Identify which cell holds the provided text, then report its (x, y) central coordinate. 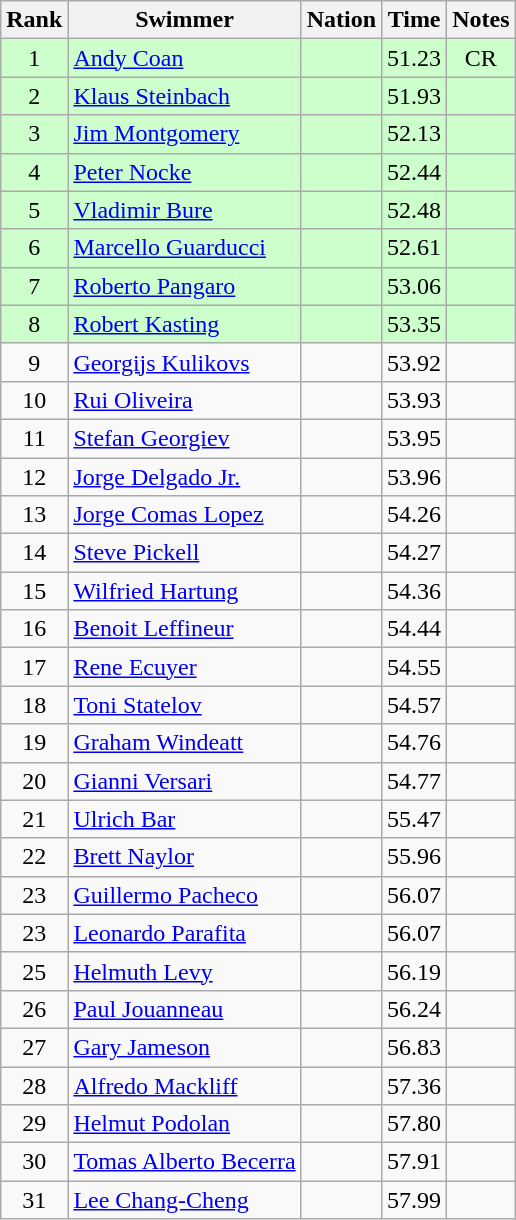
54.36 (414, 591)
56.24 (414, 1009)
Jorge Comas Lopez (184, 515)
Steve Pickell (184, 553)
53.06 (414, 286)
Swimmer (184, 20)
Jim Montgomery (184, 134)
Benoit Leffineur (184, 629)
14 (34, 553)
CR (481, 58)
52.48 (414, 210)
Ulrich Bar (184, 819)
Jorge Delgado Jr. (184, 477)
54.55 (414, 667)
1 (34, 58)
Rene Ecuyer (184, 667)
Tomas Alberto Becerra (184, 1162)
26 (34, 1009)
31 (34, 1200)
53.95 (414, 438)
Stefan Georgiev (184, 438)
53.96 (414, 477)
53.92 (414, 362)
Time (414, 20)
12 (34, 477)
52.61 (414, 248)
Wilfried Hartung (184, 591)
27 (34, 1047)
57.99 (414, 1200)
Leonardo Parafita (184, 933)
Klaus Steinbach (184, 96)
18 (34, 705)
Georgijs Kulikovs (184, 362)
11 (34, 438)
Helmut Podolan (184, 1124)
Robert Kasting (184, 324)
Nation (341, 20)
17 (34, 667)
54.27 (414, 553)
Toni Statelov (184, 705)
10 (34, 400)
Vladimir Bure (184, 210)
16 (34, 629)
52.44 (414, 172)
Paul Jouanneau (184, 1009)
53.35 (414, 324)
54.44 (414, 629)
Notes (481, 20)
Rui Oliveira (184, 400)
13 (34, 515)
2 (34, 96)
54.57 (414, 705)
Graham Windeatt (184, 743)
28 (34, 1085)
54.77 (414, 781)
Gianni Versari (184, 781)
8 (34, 324)
55.96 (414, 857)
Lee Chang-Cheng (184, 1200)
54.26 (414, 515)
Roberto Pangaro (184, 286)
21 (34, 819)
53.93 (414, 400)
57.80 (414, 1124)
51.93 (414, 96)
25 (34, 971)
Peter Nocke (184, 172)
4 (34, 172)
Guillermo Pacheco (184, 895)
Alfredo Mackliff (184, 1085)
51.23 (414, 58)
56.19 (414, 971)
Helmuth Levy (184, 971)
Marcello Guarducci (184, 248)
19 (34, 743)
30 (34, 1162)
54.76 (414, 743)
52.13 (414, 134)
Brett Naylor (184, 857)
56.83 (414, 1047)
3 (34, 134)
55.47 (414, 819)
29 (34, 1124)
57.36 (414, 1085)
Gary Jameson (184, 1047)
57.91 (414, 1162)
Andy Coan (184, 58)
20 (34, 781)
Rank (34, 20)
15 (34, 591)
22 (34, 857)
7 (34, 286)
9 (34, 362)
6 (34, 248)
5 (34, 210)
